From the cell containing the given text, extract its center point as [X, Y] coordinate. 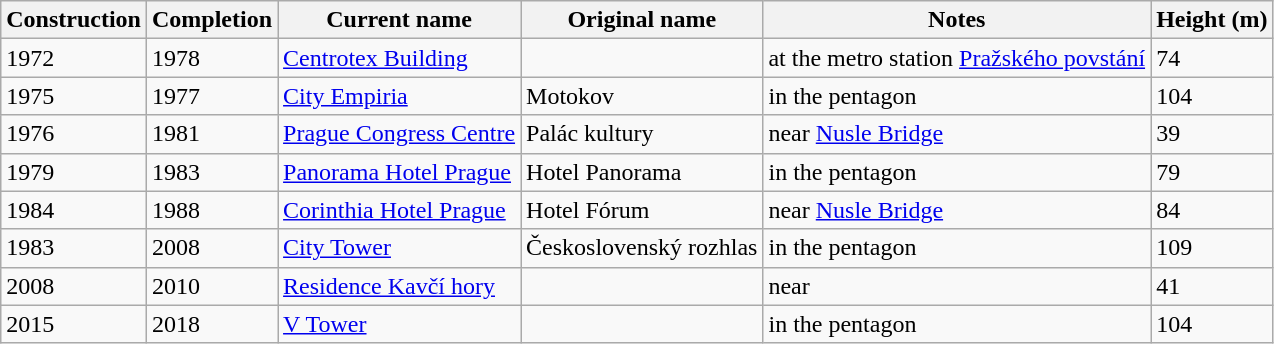
2010 [212, 286]
74 [1212, 58]
Height (m) [1212, 20]
1977 [212, 96]
V Tower [400, 324]
1981 [212, 134]
Prague Congress Centre [400, 134]
1979 [74, 172]
Original name [642, 20]
Hotel Fórum [642, 210]
Panorama Hotel Prague [400, 172]
Corinthia Hotel Prague [400, 210]
1976 [74, 134]
Notes [957, 20]
1978 [212, 58]
City Empiria [400, 96]
2018 [212, 324]
Completion [212, 20]
Centrotex Building [400, 58]
1984 [74, 210]
1975 [74, 96]
Československý rozhlas [642, 248]
1972 [74, 58]
Current name [400, 20]
City Tower [400, 248]
79 [1212, 172]
84 [1212, 210]
at the metro station Pražského povstání [957, 58]
Residence Kavčí hory [400, 286]
Motokov [642, 96]
Construction [74, 20]
109 [1212, 248]
1988 [212, 210]
2015 [74, 324]
Hotel Panorama [642, 172]
39 [1212, 134]
41 [1212, 286]
Palác kultury [642, 134]
near [957, 286]
